From the cell containing the given text, extract its center point as (x, y) coordinate. 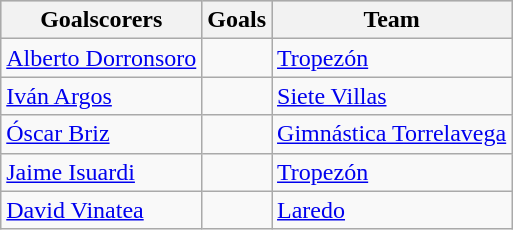
Óscar Briz (102, 134)
Laredo (392, 210)
Goalscorers (102, 20)
Team (392, 20)
Alberto Dorronsoro (102, 58)
Goals (237, 20)
Jaime Isuardi (102, 172)
Gimnástica Torrelavega (392, 134)
Siete Villas (392, 96)
David Vinatea (102, 210)
Iván Argos (102, 96)
